Identify which cell holds the provided text, then report its (x, y) central coordinate. 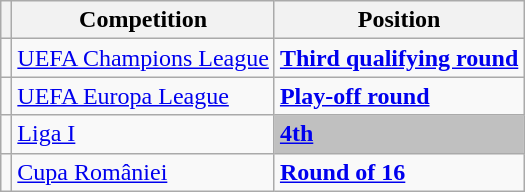
UEFA Europa League (144, 96)
Liga I (144, 134)
Third qualifying round (398, 58)
Cupa României (144, 172)
UEFA Champions League (144, 58)
Round of 16 (398, 172)
Play-off round (398, 96)
Position (398, 20)
4th (398, 134)
Competition (144, 20)
